Locate the cell with the specified text and output its (X, Y) center coordinate. 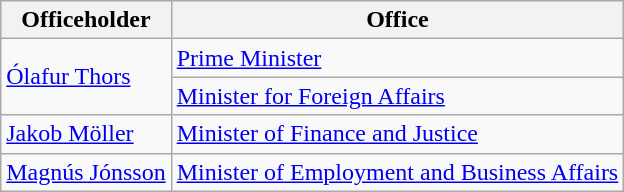
Officeholder (86, 20)
Minister of Employment and Business Affairs (398, 172)
Minister of Finance and Justice (398, 134)
Jakob Möller (86, 134)
Magnús Jónsson (86, 172)
Office (398, 20)
Ólafur Thors (86, 77)
Prime Minister (398, 58)
Minister for Foreign Affairs (398, 96)
